Capture the cell that displays the provided text and extract its (x, y) central coordinate. 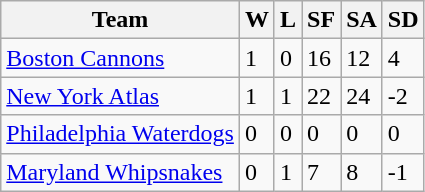
4 (403, 58)
New York Atlas (120, 96)
Philadelphia Waterdogs (120, 134)
8 (362, 172)
16 (322, 58)
SA (362, 20)
SF (322, 20)
12 (362, 58)
Team (120, 20)
SD (403, 20)
-1 (403, 172)
24 (362, 96)
Maryland Whipsnakes (120, 172)
Boston Cannons (120, 58)
-2 (403, 96)
L (288, 20)
22 (322, 96)
W (256, 20)
7 (322, 172)
